Find where the given text appears and provide that cell's center as (X, Y) coordinate. 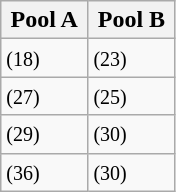
Pool A (44, 20)
(27) (44, 96)
Pool B (132, 20)
(18) (44, 58)
(29) (44, 134)
(36) (44, 172)
(25) (132, 96)
(23) (132, 58)
